Capture the cell that displays the provided text and extract its [x, y] central coordinate. 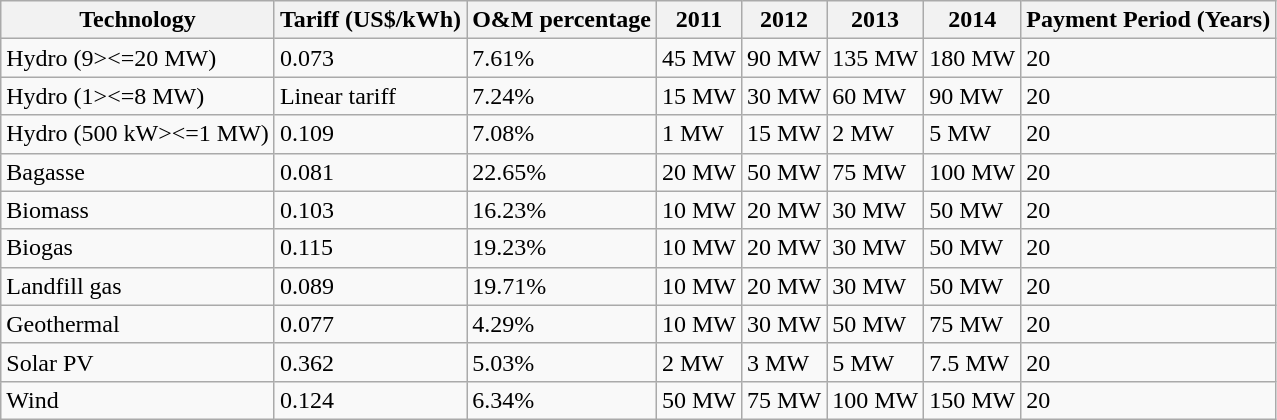
19.23% [562, 248]
Payment Period (Years) [1148, 20]
0.124 [370, 400]
Wind [138, 400]
19.71% [562, 286]
0.362 [370, 362]
Biomass [138, 210]
2014 [972, 20]
16.23% [562, 210]
180 MW [972, 58]
2013 [876, 20]
0.103 [370, 210]
0.077 [370, 324]
Geothermal [138, 324]
0.073 [370, 58]
Hydro (500 kW><=1 MW) [138, 134]
135 MW [876, 58]
2012 [784, 20]
7.08% [562, 134]
45 MW [698, 58]
150 MW [972, 400]
60 MW [876, 96]
Bagasse [138, 172]
Landfill gas [138, 286]
Hydro (1><=8 MW) [138, 96]
0.089 [370, 286]
Tariff (US$/kWh) [370, 20]
Linear tariff [370, 96]
0.081 [370, 172]
Biogas [138, 248]
7.5 MW [972, 362]
7.24% [562, 96]
4.29% [562, 324]
Technology [138, 20]
7.61% [562, 58]
5.03% [562, 362]
6.34% [562, 400]
3 MW [784, 362]
Hydro (9><=20 MW) [138, 58]
2011 [698, 20]
Solar PV [138, 362]
O&M percentage [562, 20]
0.109 [370, 134]
22.65% [562, 172]
1 MW [698, 134]
0.115 [370, 248]
